Output the [X, Y] coordinate of the center of the cell containing the given text.  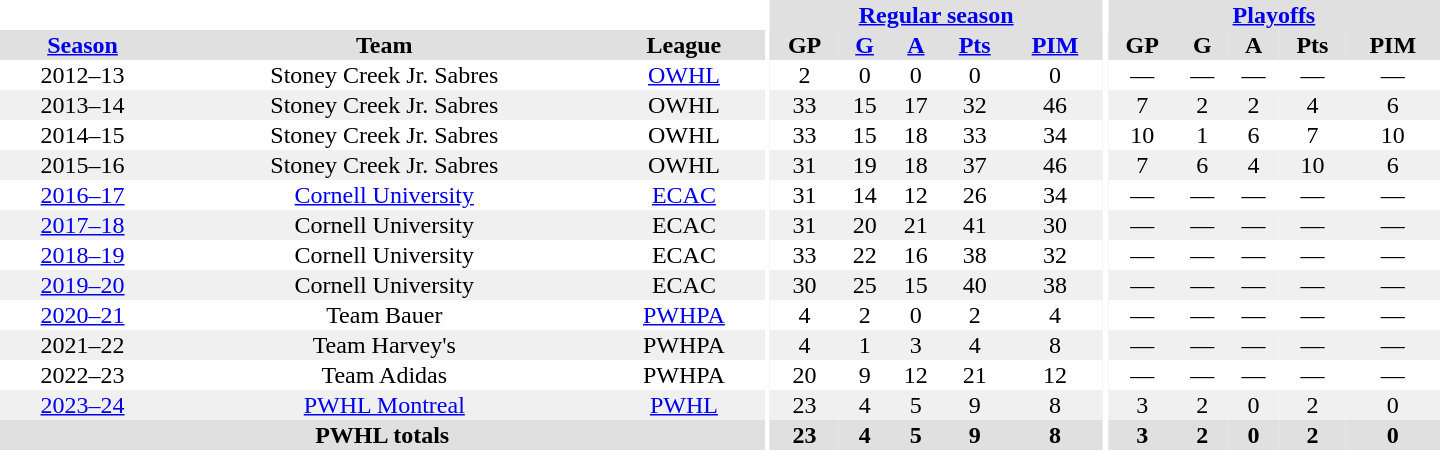
Playoffs [1274, 15]
PWHL Montreal [384, 405]
2023–24 [82, 405]
41 [974, 225]
2017–18 [82, 225]
22 [864, 255]
19 [864, 165]
Team Adidas [384, 375]
16 [916, 255]
2020–21 [82, 315]
Team Bauer [384, 315]
2019–20 [82, 285]
2013–14 [82, 105]
PWHL [684, 405]
2021–22 [82, 345]
40 [974, 285]
2022–23 [82, 375]
2015–16 [82, 165]
25 [864, 285]
2016–17 [82, 195]
2012–13 [82, 75]
17 [916, 105]
37 [974, 165]
2014–15 [82, 135]
League [684, 45]
Team [384, 45]
Season [82, 45]
2018–19 [82, 255]
Regular season [936, 15]
14 [864, 195]
26 [974, 195]
PWHL totals [382, 435]
Team Harvey's [384, 345]
